Determine the (X, Y) coordinate at the center of the cell enclosing the given text.  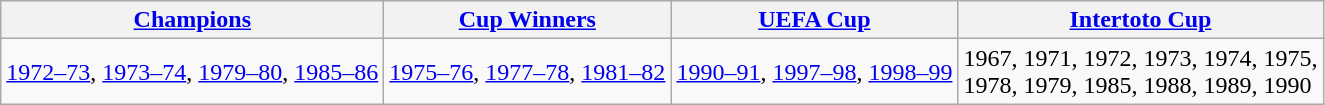
Cup Winners (528, 20)
Champions (192, 20)
1967, 1971, 1972, 1973, 1974, 1975,1978, 1979, 1985, 1988, 1989, 1990 (1140, 72)
Intertoto Cup (1140, 20)
1975–76, 1977–78, 1981–82 (528, 72)
1972–73, 1973–74, 1979–80, 1985–86 (192, 72)
1990–91, 1997–98, 1998–99 (814, 72)
UEFA Cup (814, 20)
